Find where the given text appears and provide that cell's center as [x, y] coordinate. 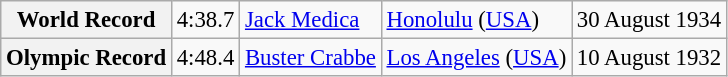
Olympic Record [86, 58]
10 August 1932 [650, 58]
Los Angeles (USA) [476, 58]
World Record [86, 20]
Honolulu (USA) [476, 20]
4:38.7 [205, 20]
Jack Medica [311, 20]
30 August 1934 [650, 20]
4:48.4 [205, 58]
Buster Crabbe [311, 58]
